Detect which cell encompasses the target text, then output its [x, y] center coordinate. 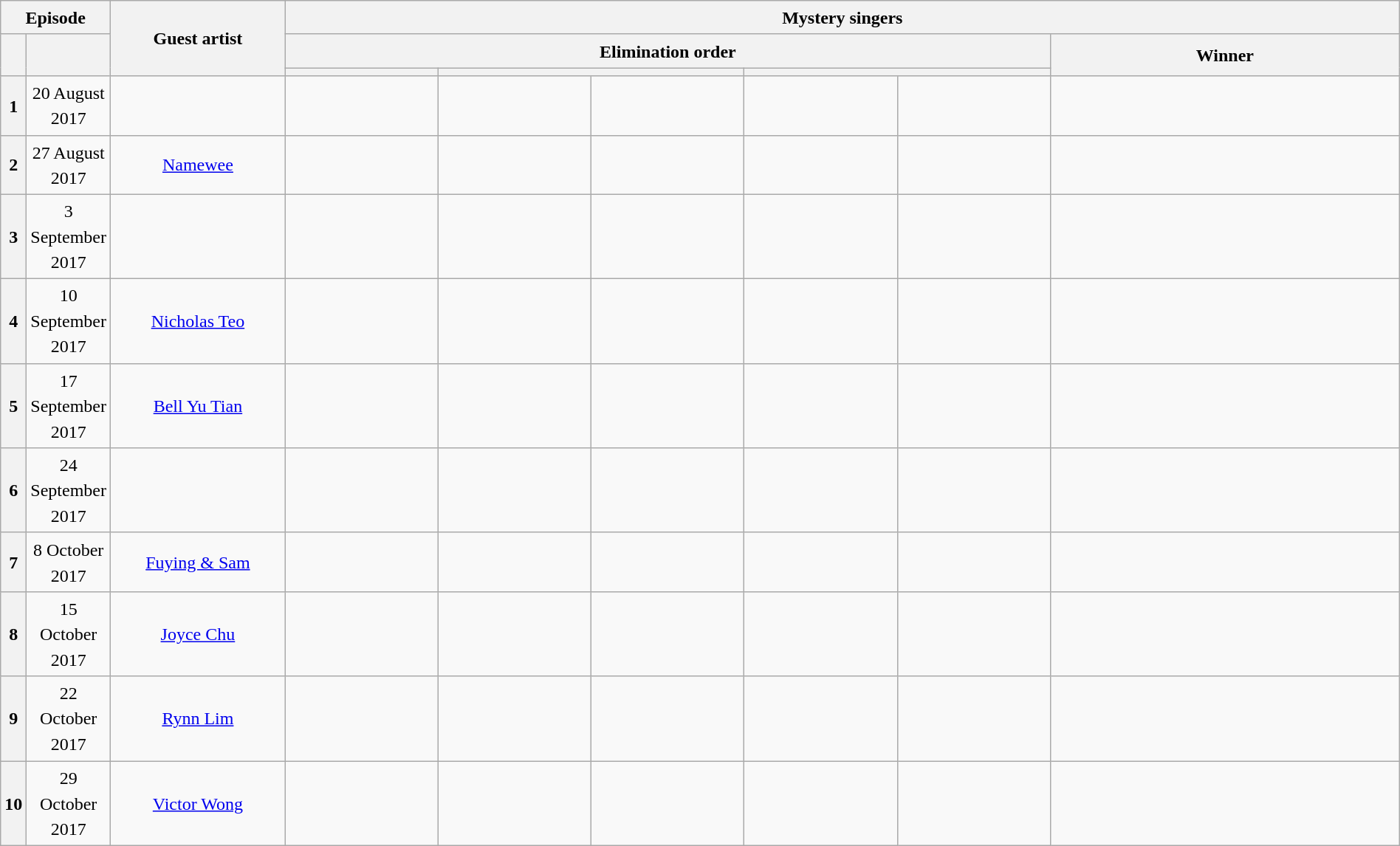
7 [13, 562]
27 August 2017 [69, 165]
1 [13, 106]
Fuying & Sam [198, 562]
Rynn Lim [198, 719]
29 October 2017 [69, 803]
20 August 2017 [69, 106]
9 [13, 719]
Joyce Chu [198, 633]
Episode [56, 18]
10 [13, 803]
17 September 2017 [69, 406]
8 [13, 633]
3 [13, 236]
10 September 2017 [69, 322]
22 October 2017 [69, 719]
Victor Wong [198, 803]
Elimination order [668, 51]
24 September 2017 [69, 490]
8 October 2017 [69, 562]
Nicholas Teo [198, 322]
Bell Yu Tian [198, 406]
Namewee [198, 165]
2 [13, 165]
Mystery singers [842, 18]
3 September 2017 [69, 236]
Guest artist [198, 38]
4 [13, 322]
15 October 2017 [69, 633]
6 [13, 490]
5 [13, 406]
Winner [1224, 55]
